Scan for the cell matching the given text and deliver its (X, Y) coordinate at center. 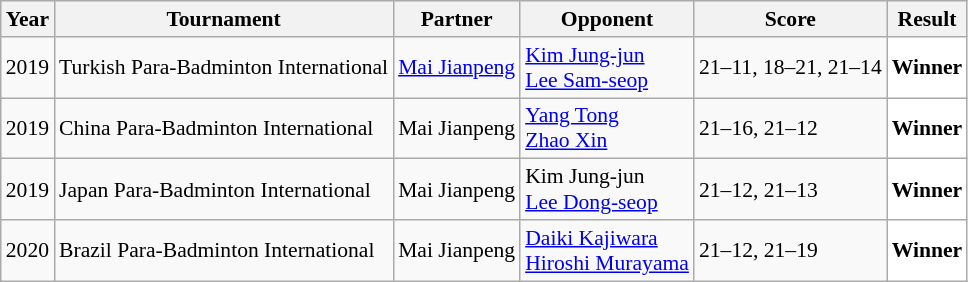
21–16, 21–12 (790, 128)
Brazil Para-Badminton International (224, 250)
Score (790, 19)
Year (28, 19)
2020 (28, 250)
Kim Jung-jun Lee Dong-seop (607, 190)
Partner (456, 19)
Daiki Kajiwara Hiroshi Murayama (607, 250)
Tournament (224, 19)
21–11, 18–21, 21–14 (790, 68)
21–12, 21–19 (790, 250)
Turkish Para-Badminton International (224, 68)
Japan Para-Badminton International (224, 190)
Result (928, 19)
Opponent (607, 19)
21–12, 21–13 (790, 190)
Yang Tong Zhao Xin (607, 128)
Kim Jung-jun Lee Sam-seop (607, 68)
China Para-Badminton International (224, 128)
